For the text-containing cell, return its midpoint in [x, y] coordinate format. 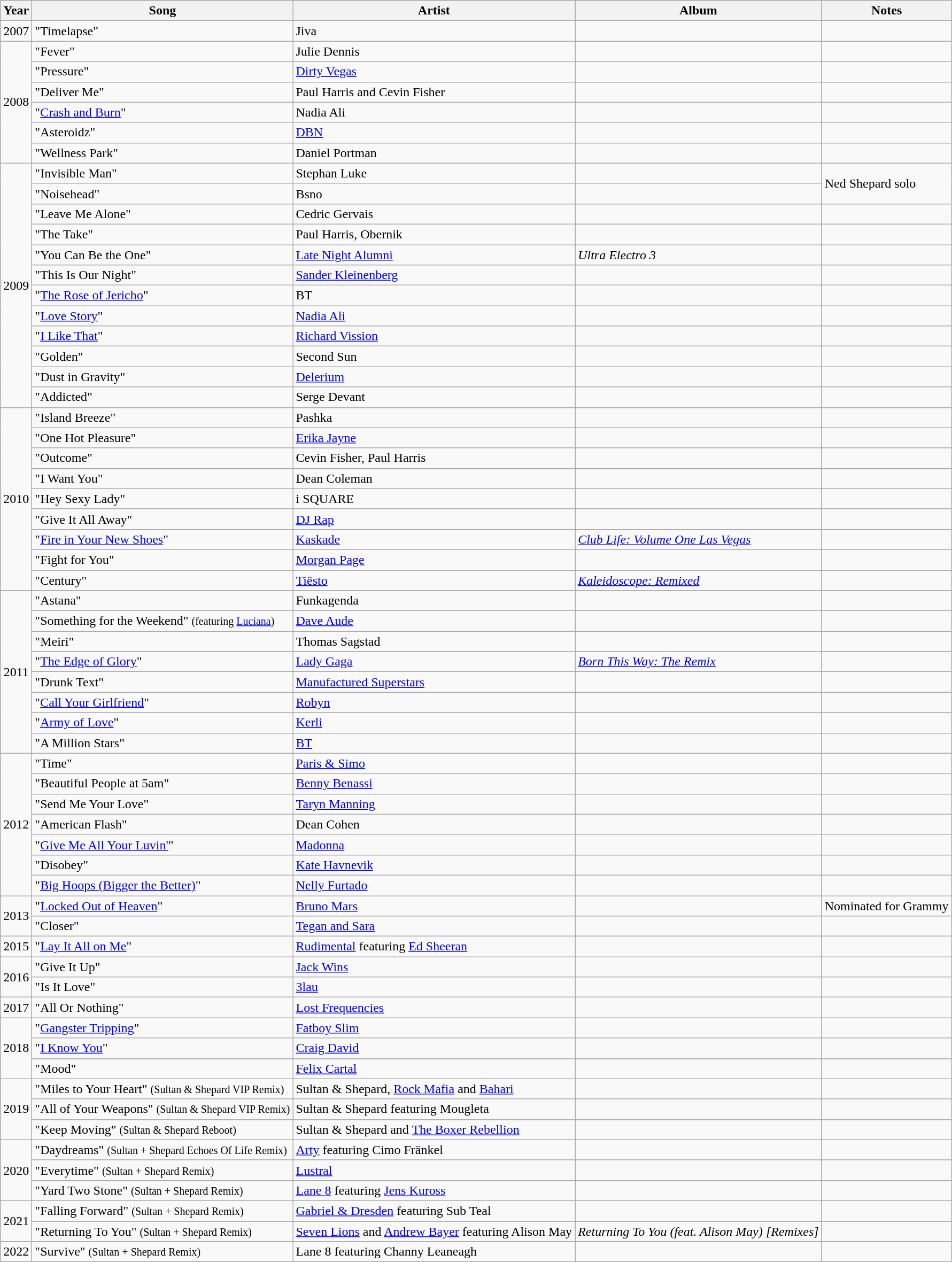
"The Take" [162, 234]
Sultan & Shepard featuring Mougleta [434, 1109]
Jiva [434, 31]
"Everytime" (Sultan + Shepard Remix) [162, 1170]
Lady Gaga [434, 662]
"Wellness Park" [162, 153]
"Outcome" [162, 458]
"Pressure" [162, 72]
"Dust in Gravity" [162, 377]
DBN [434, 133]
Notes [886, 11]
"Crash and Burn" [162, 112]
2017 [16, 1008]
Song [162, 11]
"Disobey" [162, 865]
Sultan & Shepard, Rock Mafia and Bahari [434, 1089]
Cevin Fisher, Paul Harris [434, 458]
"I Like That" [162, 336]
Dirty Vegas [434, 72]
Lustral [434, 1170]
Arty featuring Cimo Fränkel [434, 1150]
"Invisible Man" [162, 173]
2007 [16, 31]
"Survive" (Sultan + Shepard Remix) [162, 1252]
Year [16, 11]
"A Million Stars" [162, 743]
Kaskade [434, 539]
"One Hot Pleasure" [162, 438]
Gabriel & Dresden featuring Sub Teal [434, 1211]
"Keep Moving" (Sultan & Shepard Reboot) [162, 1129]
"Century" [162, 580]
Julie Dennis [434, 51]
"Yard Two Stone" (Sultan + Shepard Remix) [162, 1190]
Thomas Sagstad [434, 641]
Late Night Alumni [434, 255]
"Miles to Your Heart" (Sultan & Shepard VIP Remix) [162, 1089]
Nominated for Grammy [886, 906]
2020 [16, 1170]
Second Sun [434, 357]
"Returning To You" (Sultan + Shepard Remix) [162, 1231]
Fatboy Slim [434, 1028]
Lost Frequencies [434, 1008]
Felix Cartal [434, 1069]
Club Life: Volume One Las Vegas [699, 539]
Paris & Simo [434, 763]
"All of Your Weapons" (Sultan & Shepard VIP Remix) [162, 1109]
Dean Cohen [434, 824]
Erika Jayne [434, 438]
Bruno Mars [434, 906]
"Beautiful People at 5am" [162, 784]
"This Is Our Night" [162, 275]
"Call Your Girlfriend" [162, 702]
Album [699, 11]
"All Or Nothing" [162, 1008]
"Send Me Your Love" [162, 804]
Serge Devant [434, 397]
"Deliver Me" [162, 92]
Funkagenda [434, 601]
Artist [434, 11]
"I Know You" [162, 1048]
"Noisehead" [162, 193]
"Fire in Your New Shoes" [162, 539]
"Locked Out of Heaven" [162, 906]
"Army of Love" [162, 723]
"Big Hoops (Bigger the Better)" [162, 885]
Cedric Gervais [434, 214]
Bsno [434, 193]
2015 [16, 947]
2013 [16, 916]
"Fight for You" [162, 560]
Sultan & Shepard and The Boxer Rebellion [434, 1129]
Sander Kleinenberg [434, 275]
Tiësto [434, 580]
"Daydreams" (Sultan + Shepard Echoes Of Life Remix) [162, 1150]
"Something for the Weekend" (featuring Luciana) [162, 621]
Kate Havnevik [434, 865]
"Timelapse" [162, 31]
Craig David [434, 1048]
"Island Breeze" [162, 417]
Paul Harris and Cevin Fisher [434, 92]
Jack Wins [434, 967]
Rudimental featuring Ed Sheeran [434, 947]
Lane 8 featuring Channy Leaneagh [434, 1252]
Manufactured Superstars [434, 682]
"The Edge of Glory" [162, 662]
"Love Story" [162, 316]
"You Can Be the One" [162, 255]
Dean Coleman [434, 478]
2012 [16, 824]
2021 [16, 1221]
"Is It Love" [162, 987]
Delerium [434, 377]
"Lay It All on Me" [162, 947]
"Give It All Away" [162, 519]
2018 [16, 1048]
"Closer" [162, 926]
Benny Benassi [434, 784]
2010 [16, 499]
"Hey Sexy Lady" [162, 499]
"Fever" [162, 51]
2022 [16, 1252]
Lane 8 featuring Jens Kuross [434, 1190]
"Astana" [162, 601]
Robyn [434, 702]
"Addicted" [162, 397]
2011 [16, 672]
"I Want You" [162, 478]
Returning To You (feat. Alison May) [Remixes] [699, 1231]
Madonna [434, 845]
Richard Vission [434, 336]
Dave Aude [434, 621]
Seven Lions and Andrew Bayer featuring Alison May [434, 1231]
Morgan Page [434, 560]
Born This Way: The Remix [699, 662]
Kaleidoscope: Remixed [699, 580]
"Give Me All Your Luvin'" [162, 845]
"Falling Forward" (Sultan + Shepard Remix) [162, 1211]
Kerli [434, 723]
"Gangster Tripping" [162, 1028]
Paul Harris, Obernik [434, 234]
"American Flash" [162, 824]
2019 [16, 1109]
"Mood" [162, 1069]
Tegan and Sara [434, 926]
2008 [16, 102]
"The Rose of Jericho" [162, 296]
Nelly Furtado [434, 885]
"Drunk Text" [162, 682]
"Leave Me Alone" [162, 214]
DJ Rap [434, 519]
Daniel Portman [434, 153]
Taryn Manning [434, 804]
2016 [16, 977]
"Give It Up" [162, 967]
Ultra Electro 3 [699, 255]
3lau [434, 987]
Pashka [434, 417]
2009 [16, 285]
Ned Shepard solo [886, 183]
"Time" [162, 763]
"Meiri" [162, 641]
Stephan Luke [434, 173]
i SQUARE [434, 499]
"Golden" [162, 357]
"Asteroidz" [162, 133]
